For the text-containing cell, return its midpoint in (X, Y) coordinate format. 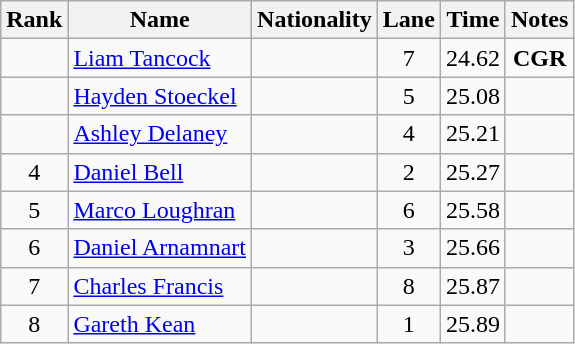
25.27 (472, 172)
25.89 (472, 324)
Hayden Stoeckel (160, 96)
Lane (408, 20)
25.58 (472, 210)
25.08 (472, 96)
Notes (539, 20)
25.87 (472, 286)
Name (160, 20)
25.21 (472, 134)
Charles Francis (160, 286)
Daniel Bell (160, 172)
1 (408, 324)
Time (472, 20)
Liam Tancock (160, 58)
Gareth Kean (160, 324)
Ashley Delaney (160, 134)
Daniel Arnamnart (160, 248)
Marco Loughran (160, 210)
Nationality (315, 20)
24.62 (472, 58)
Rank (34, 20)
3 (408, 248)
CGR (539, 58)
25.66 (472, 248)
2 (408, 172)
